Return [x, y] of the center of cell containing provided text 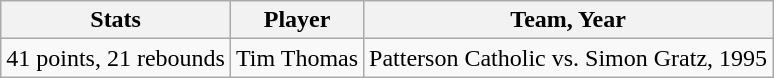
Team, Year [568, 20]
41 points, 21 rebounds [116, 58]
Stats [116, 20]
Patterson Catholic vs. Simon Gratz, 1995 [568, 58]
Tim Thomas [296, 58]
Player [296, 20]
